Return (X, Y) of the center of cell containing provided text 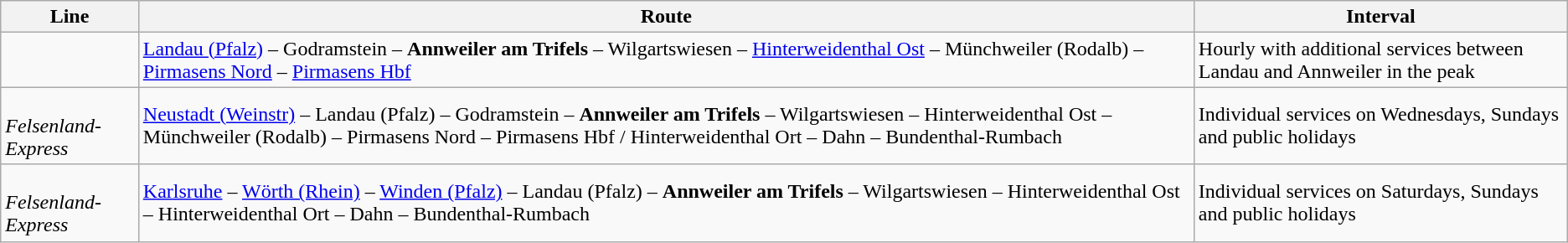
Individual services on Wednesdays, Sundays and public holidays (1380, 126)
Route (666, 17)
Individual services on Saturdays, Sundays and public holidays (1380, 203)
Hourly with additional services between Landau and Annweiler in the peak (1380, 60)
Interval (1380, 17)
Line (70, 17)
Landau (Pfalz) – Godramstein – Annweiler am Trifels – Wilgartswiesen – Hinterweidenthal Ost – Münchweiler (Rodalb) – Pirmasens Nord – Pirmasens Hbf (666, 60)
